Return (X, Y) of the center of cell containing provided text 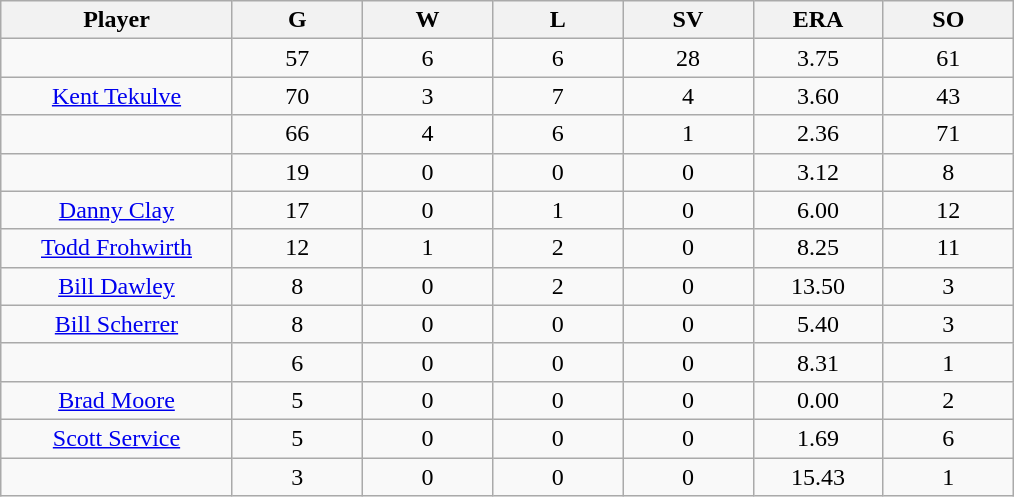
SV (688, 20)
71 (948, 134)
Bill Scherrer (116, 324)
3.60 (818, 96)
19 (297, 172)
2.36 (818, 134)
8.31 (818, 362)
0.00 (818, 400)
SO (948, 20)
17 (297, 210)
66 (297, 134)
W (427, 20)
1.69 (818, 438)
8.25 (818, 248)
3.12 (818, 172)
61 (948, 58)
43 (948, 96)
11 (948, 248)
15.43 (818, 477)
ERA (818, 20)
Scott Service (116, 438)
L (558, 20)
57 (297, 58)
13.50 (818, 286)
Player (116, 20)
Kent Tekulve (116, 96)
Bill Dawley (116, 286)
28 (688, 58)
5.40 (818, 324)
Todd Frohwirth (116, 248)
6.00 (818, 210)
Brad Moore (116, 400)
Danny Clay (116, 210)
70 (297, 96)
7 (558, 96)
G (297, 20)
3.75 (818, 58)
